For the text-containing cell, return its midpoint in [X, Y] coordinate format. 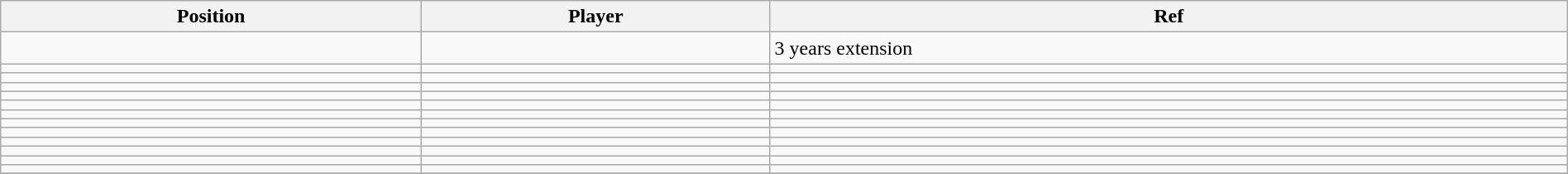
Position [212, 17]
Ref [1169, 17]
Player [595, 17]
3 years extension [1169, 48]
